Locate the cell with the specified text and output its (x, y) center coordinate. 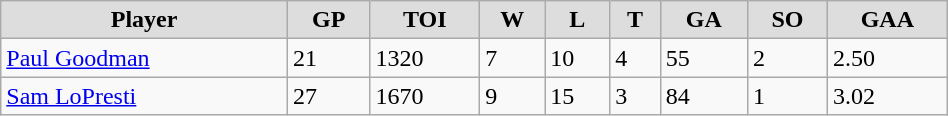
27 (328, 96)
GAA (887, 20)
TOI (425, 20)
3.02 (887, 96)
L (578, 20)
7 (512, 58)
1 (787, 96)
T (635, 20)
10 (578, 58)
3 (635, 96)
9 (512, 96)
1670 (425, 96)
21 (328, 58)
GA (704, 20)
SO (787, 20)
Player (144, 20)
2.50 (887, 58)
Paul Goodman (144, 58)
15 (578, 96)
W (512, 20)
2 (787, 58)
Sam LoPresti (144, 96)
4 (635, 58)
1320 (425, 58)
GP (328, 20)
84 (704, 96)
55 (704, 58)
